Identify which cell holds the provided text, then report its (x, y) central coordinate. 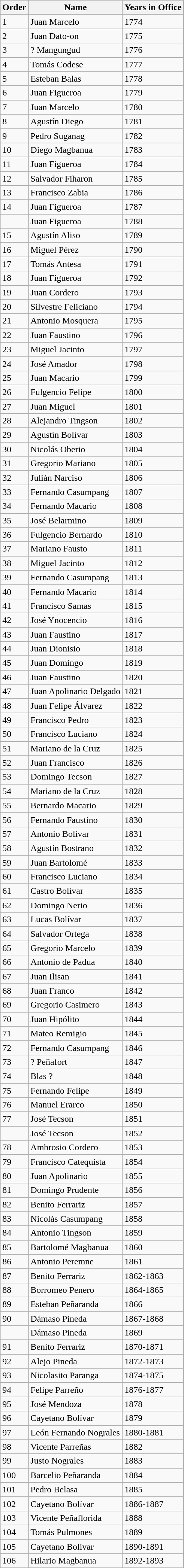
José Mendoza (76, 1404)
73 (14, 1062)
75 (14, 1091)
1864-1865 (153, 1290)
Mateo Remigio (76, 1033)
1884 (153, 1475)
13 (14, 193)
1814 (153, 592)
80 (14, 1176)
105 (14, 1547)
62 (14, 905)
Agustín Aliso (76, 235)
74 (14, 1076)
56 (14, 820)
1890-1891 (153, 1547)
1798 (153, 364)
Vicente Peñaflorida (76, 1518)
Antonio Tingson (76, 1233)
1867-1868 (153, 1318)
Francisco Samas (76, 606)
57 (14, 834)
85 (14, 1247)
1842 (153, 991)
5 (14, 79)
1801 (153, 406)
Antonio Mosquera (76, 321)
99 (14, 1461)
91 (14, 1347)
1824 (153, 734)
10 (14, 150)
1859 (153, 1233)
1812 (153, 563)
98 (14, 1447)
44 (14, 649)
1876-1877 (153, 1390)
1816 (153, 620)
Juan Dionisio (76, 649)
26 (14, 392)
1823 (153, 720)
83 (14, 1219)
1829 (153, 805)
Ambrosio Cordero (76, 1148)
1822 (153, 706)
87 (14, 1276)
? Mangungud (76, 50)
34 (14, 506)
1797 (153, 349)
1813 (153, 577)
Fulgencio Felipe (76, 392)
81 (14, 1190)
1785 (153, 179)
1803 (153, 435)
19 (14, 292)
Francisco Pedro (76, 720)
36 (14, 535)
1783 (153, 150)
Juan Macario (76, 378)
4 (14, 64)
38 (14, 563)
Pedro Suganag (76, 136)
95 (14, 1404)
106 (14, 1561)
21 (14, 321)
Francisco Catequista (76, 1162)
1837 (153, 920)
68 (14, 991)
18 (14, 278)
1827 (153, 777)
1885 (153, 1489)
Gregorio Casimero (76, 1005)
Name (76, 7)
1862-1863 (153, 1276)
55 (14, 805)
Years in Office (153, 7)
Fulgencio Bernardo (76, 535)
? Peñafort (76, 1062)
1872-1873 (153, 1361)
Salvador Fiharon (76, 179)
20 (14, 307)
1830 (153, 820)
Tomás Codese (76, 64)
Francisco Zabia (76, 193)
1820 (153, 677)
1846 (153, 1048)
1860 (153, 1247)
Tomás Pulmones (76, 1532)
Nicolás Oberio (76, 449)
Domingo Prudente (76, 1190)
1780 (153, 107)
1861 (153, 1261)
Juan Miguel (76, 406)
1892-1893 (153, 1561)
Juan Bartolomé (76, 862)
1858 (153, 1219)
82 (14, 1204)
61 (14, 891)
78 (14, 1148)
Antonio de Padua (76, 962)
1835 (153, 891)
Agustín Diego (76, 121)
1849 (153, 1091)
101 (14, 1489)
89 (14, 1304)
Juan Franco (76, 991)
93 (14, 1376)
1776 (153, 50)
1845 (153, 1033)
53 (14, 777)
Juan Hipólito (76, 1019)
30 (14, 449)
1807 (153, 492)
Juan Apolinario Delgado (76, 692)
48 (14, 706)
2 (14, 36)
76 (14, 1105)
1809 (153, 520)
1808 (153, 506)
52 (14, 763)
1848 (153, 1076)
1870-1871 (153, 1347)
25 (14, 378)
72 (14, 1048)
27 (14, 406)
Castro Bolívar (76, 891)
1795 (153, 321)
1836 (153, 905)
9 (14, 136)
Antonio Bolívar (76, 834)
58 (14, 848)
Salvador Ortega (76, 934)
79 (14, 1162)
1810 (153, 535)
1804 (153, 449)
14 (14, 207)
Miguel Pérez (76, 250)
11 (14, 164)
77 (14, 1119)
1796 (153, 335)
23 (14, 349)
54 (14, 791)
46 (14, 677)
1854 (153, 1162)
16 (14, 250)
Bernardo Macario (76, 805)
12 (14, 179)
1800 (153, 392)
88 (14, 1290)
1787 (153, 207)
Juan Cordero (76, 292)
1779 (153, 93)
1819 (153, 663)
31 (14, 464)
90 (14, 1318)
Hilario Magbanua (76, 1561)
1781 (153, 121)
Alejandro Tingson (76, 421)
Julián Narciso (76, 478)
Barcelio Peñaranda (76, 1475)
Esteban Balas (76, 79)
8 (14, 121)
Order (14, 7)
Lucas Bolívar (76, 920)
Vicente Parreñas (76, 1447)
1826 (153, 763)
1817 (153, 635)
69 (14, 1005)
1852 (153, 1133)
32 (14, 478)
Juan Ilisan (76, 976)
1889 (153, 1532)
1806 (153, 478)
1802 (153, 421)
1840 (153, 962)
1844 (153, 1019)
1775 (153, 36)
Juan Dato-on (76, 36)
Fernando Felipe (76, 1091)
Borromeo Penero (76, 1290)
Agustín Bostrano (76, 848)
Domingo Nerio (76, 905)
1832 (153, 848)
45 (14, 663)
Gregorio Marcelo (76, 948)
1886-1887 (153, 1504)
1825 (153, 748)
97 (14, 1432)
1856 (153, 1190)
1792 (153, 278)
1789 (153, 235)
100 (14, 1475)
71 (14, 1033)
1811 (153, 549)
1778 (153, 79)
1843 (153, 1005)
1793 (153, 292)
1818 (153, 649)
1880-1881 (153, 1432)
49 (14, 720)
1834 (153, 877)
103 (14, 1518)
51 (14, 748)
59 (14, 862)
Mariano Fausto (76, 549)
104 (14, 1532)
1888 (153, 1518)
Juan Domingo (76, 663)
42 (14, 620)
92 (14, 1361)
1874-1875 (153, 1376)
60 (14, 877)
Gregorio Mariano (76, 464)
Antonio Peremne (76, 1261)
1782 (153, 136)
José Ynocencio (76, 620)
1794 (153, 307)
1831 (153, 834)
50 (14, 734)
Manuel Erarco (76, 1105)
Nicolás Casumpang (76, 1219)
96 (14, 1418)
1869 (153, 1333)
63 (14, 920)
1857 (153, 1204)
1815 (153, 606)
3 (14, 50)
Tomás Antesa (76, 264)
1839 (153, 948)
1855 (153, 1176)
40 (14, 592)
Esteban Peñaranda (76, 1304)
35 (14, 520)
Blas ? (76, 1076)
1853 (153, 1148)
Nicolasito Paranga (76, 1376)
1879 (153, 1418)
José Belarmino (76, 520)
Juan Felipe Álvarez (76, 706)
66 (14, 962)
1790 (153, 250)
94 (14, 1390)
Juan Francisco (76, 763)
67 (14, 976)
6 (14, 93)
Justo Nograles (76, 1461)
1851 (153, 1119)
1 (14, 22)
1838 (153, 934)
1833 (153, 862)
39 (14, 577)
1788 (153, 221)
24 (14, 364)
29 (14, 435)
Juan Apolinario (76, 1176)
1841 (153, 976)
37 (14, 549)
84 (14, 1233)
Bartolomé Magbanua (76, 1247)
1786 (153, 193)
Agustín Bolívar (76, 435)
7 (14, 107)
Diego Magbanua (76, 150)
1777 (153, 64)
1866 (153, 1304)
Pedro Belasa (76, 1489)
1791 (153, 264)
León Fernando Nograles (76, 1432)
102 (14, 1504)
Silvestre Feliciano (76, 307)
Felipe Parreño (76, 1390)
1882 (153, 1447)
86 (14, 1261)
1850 (153, 1105)
Fernando Faustino (76, 820)
1784 (153, 164)
1847 (153, 1062)
28 (14, 421)
Domingo Tecson (76, 777)
22 (14, 335)
70 (14, 1019)
43 (14, 635)
1878 (153, 1404)
Alejo Pineda (76, 1361)
José Amador (76, 364)
64 (14, 934)
15 (14, 235)
1774 (153, 22)
65 (14, 948)
17 (14, 264)
41 (14, 606)
47 (14, 692)
1799 (153, 378)
1821 (153, 692)
33 (14, 492)
1805 (153, 464)
1828 (153, 791)
1883 (153, 1461)
